Find where the given text appears and provide that cell's center as [x, y] coordinate. 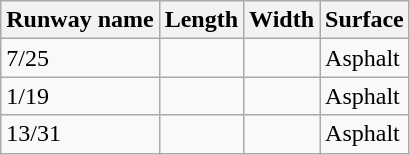
Length [201, 20]
Runway name [80, 20]
13/31 [80, 134]
Surface [365, 20]
1/19 [80, 96]
7/25 [80, 58]
Width [282, 20]
